Scan for the cell matching the given text and deliver its [x, y] coordinate at center. 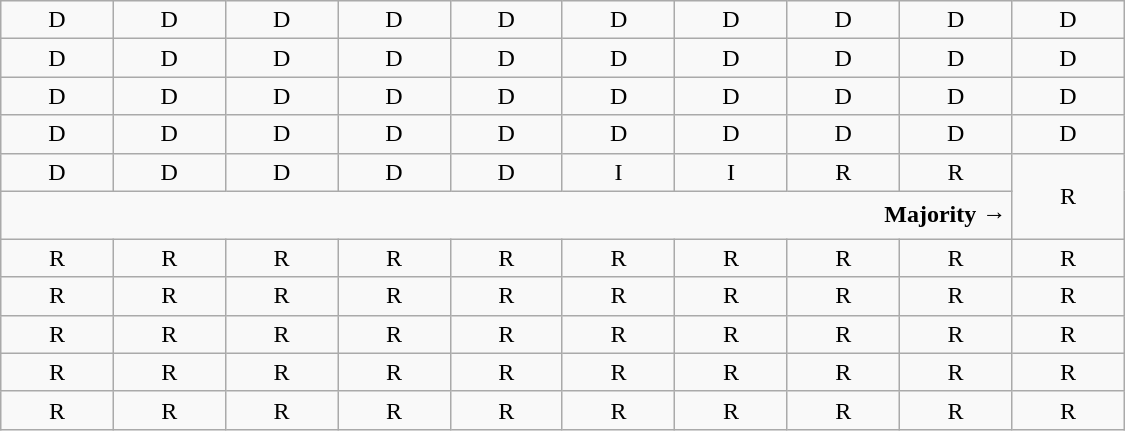
Majority → [506, 215]
